Scan for the cell matching the given text and deliver its (x, y) coordinate at center. 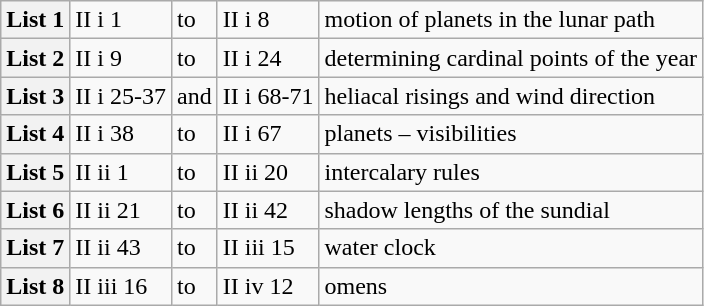
List 6 (36, 210)
II i 24 (268, 58)
II ii 20 (268, 172)
II i 9 (121, 58)
intercalary rules (511, 172)
omens (511, 286)
II iv 12 (268, 286)
II ii 43 (121, 248)
II ii 21 (121, 210)
and (195, 96)
II iii 15 (268, 248)
List 3 (36, 96)
List 5 (36, 172)
motion of planets in the lunar path (511, 20)
II ii 1 (121, 172)
determining cardinal points of the year (511, 58)
water clock (511, 248)
List 1 (36, 20)
II i 1 (121, 20)
List 2 (36, 58)
II iii 16 (121, 286)
List 7 (36, 248)
II ii 42 (268, 210)
II i 68-71 (268, 96)
heliacal risings and wind direction (511, 96)
II i 8 (268, 20)
II i 38 (121, 134)
planets – visibilities (511, 134)
II i 67 (268, 134)
List 4 (36, 134)
II i 25-37 (121, 96)
List 8 (36, 286)
shadow lengths of the sundial (511, 210)
